Provide the [X, Y] coordinate of the cell's center where the given text is located.  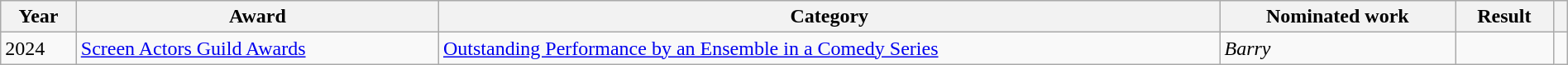
Barry [1338, 48]
2024 [39, 48]
Screen Actors Guild Awards [257, 48]
Category [829, 17]
Award [257, 17]
Outstanding Performance by an Ensemble in a Comedy Series [829, 48]
Result [1504, 17]
Nominated work [1338, 17]
Year [39, 17]
